Scan for the cell matching the given text and deliver its [x, y] coordinate at center. 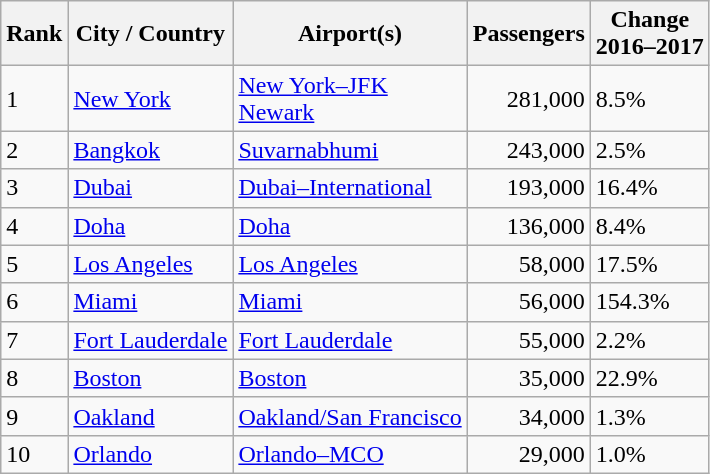
281,000 [528, 98]
58,000 [528, 264]
Dubai [150, 188]
6 [34, 302]
Airport(s) [350, 34]
Bangkok [150, 150]
136,000 [528, 226]
Oakland [150, 416]
5 [34, 264]
Oakland/San Francisco [350, 416]
193,000 [528, 188]
4 [34, 226]
Rank [34, 34]
Change2016–2017 [650, 34]
10 [34, 454]
8.5% [650, 98]
55,000 [528, 340]
22.9% [650, 378]
2 [34, 150]
2.2% [650, 340]
1 [34, 98]
New York [150, 98]
8.4% [650, 226]
3 [34, 188]
8 [34, 378]
154.3% [650, 302]
Suvarnabhumi [350, 150]
1.3% [650, 416]
Orlando [150, 454]
29,000 [528, 454]
56,000 [528, 302]
2.5% [650, 150]
9 [34, 416]
243,000 [528, 150]
7 [34, 340]
Dubai–International [350, 188]
35,000 [528, 378]
Passengers [528, 34]
New York–JFKNewark [350, 98]
17.5% [650, 264]
34,000 [528, 416]
City / Country [150, 34]
Orlando–MCO [350, 454]
16.4% [650, 188]
1.0% [650, 454]
